Provide the [x, y] coordinate of the cell's center where the given text is located.  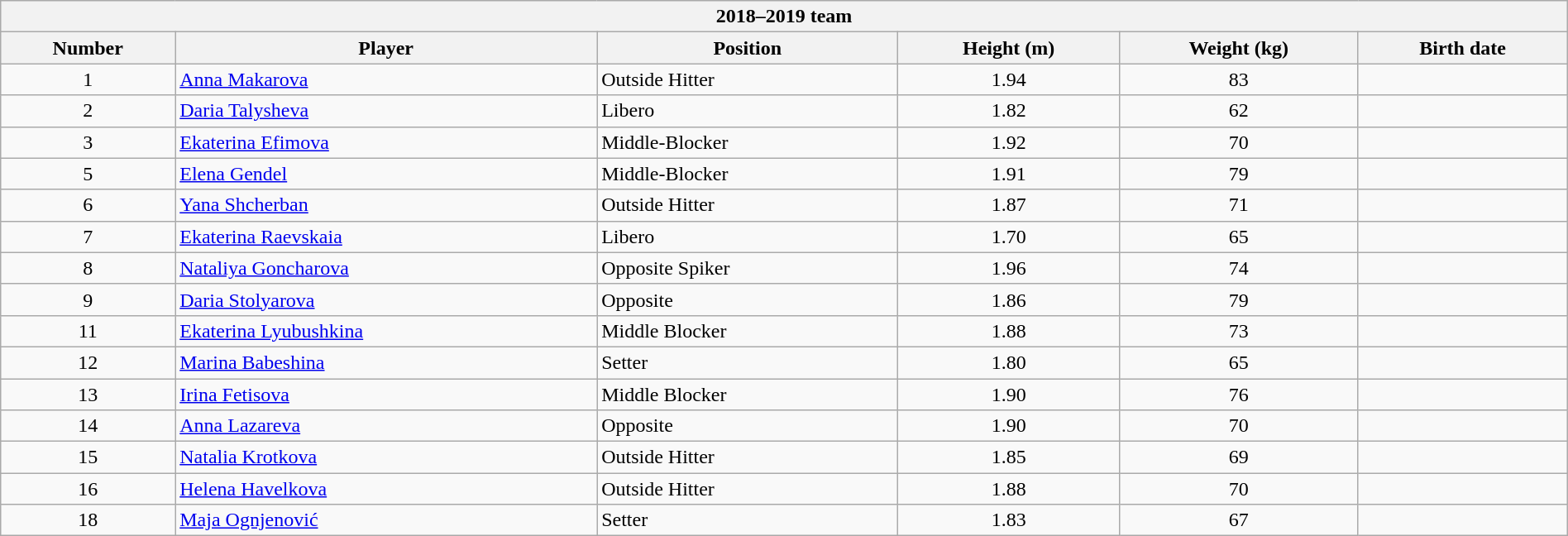
1.80 [1009, 362]
Player [386, 48]
1.92 [1009, 142]
1.70 [1009, 237]
Yana Shcherban [386, 205]
Ekaterina Lyubushkina [386, 331]
12 [88, 362]
11 [88, 331]
1.83 [1009, 520]
1.85 [1009, 457]
Elena Gendel [386, 174]
6 [88, 205]
Ekaterina Raevskaia [386, 237]
Weight (kg) [1239, 48]
71 [1239, 205]
Anna Makarova [386, 79]
74 [1239, 268]
Daria Talysheva [386, 111]
14 [88, 426]
1 [88, 79]
2018–2019 team [784, 17]
Helena Havelkova [386, 489]
Marina Babeshina [386, 362]
9 [88, 299]
1.96 [1009, 268]
13 [88, 395]
1.94 [1009, 79]
Maja Ognjenović [386, 520]
73 [1239, 331]
Birth date [1462, 48]
1.87 [1009, 205]
Opposite Spiker [748, 268]
Natalia Krotkova [386, 457]
16 [88, 489]
Position [748, 48]
62 [1239, 111]
1.86 [1009, 299]
5 [88, 174]
18 [88, 520]
2 [88, 111]
67 [1239, 520]
Irina Fetisova [386, 395]
1.82 [1009, 111]
7 [88, 237]
3 [88, 142]
Daria Stolyarova [386, 299]
Height (m) [1009, 48]
83 [1239, 79]
15 [88, 457]
Ekaterina Efimova [386, 142]
Anna Lazareva [386, 426]
Nataliya Goncharova [386, 268]
69 [1239, 457]
8 [88, 268]
1.91 [1009, 174]
76 [1239, 395]
Number [88, 48]
